For the text-containing cell, return its midpoint in [x, y] coordinate format. 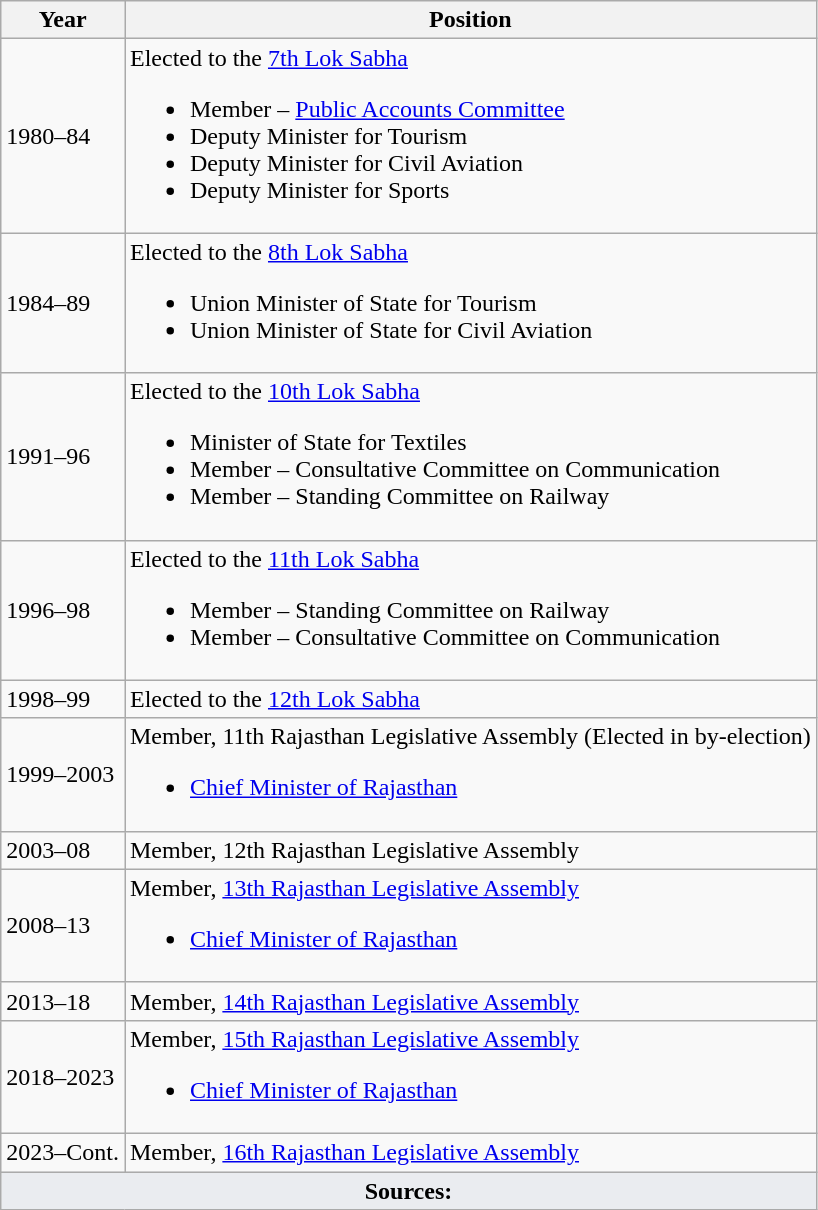
1980–84 [63, 136]
1999–2003 [63, 774]
Member, 11th Rajasthan Legislative Assembly (Elected in by-election)Chief Minister of Rajasthan [470, 774]
1991–96 [63, 456]
Member, 14th Rajasthan Legislative Assembly [470, 1001]
2013–18 [63, 1001]
Year [63, 20]
Elected to the 8th Lok SabhaUnion Minister of State for Tourism Union Minister of State for Civil Aviation [470, 303]
Elected to the 11th Lok SabhaMember – Standing Committee on Railway Member – Consultative Committee on Communication [470, 610]
Member, 16th Rajasthan Legislative Assembly [470, 1152]
2003–08 [63, 850]
Elected to the 10th Lok SabhaMinister of State for Textiles Member – Consultative Committee on Communication Member – Standing Committee on Railway [470, 456]
1984–89 [63, 303]
Member, 15th Rajasthan Legislative AssemblyChief Minister of Rajasthan [470, 1076]
Member, 13th Rajasthan Legislative AssemblyChief Minister of Rajasthan [470, 926]
2018–2023 [63, 1076]
1996–98 [63, 610]
2008–13 [63, 926]
Elected to the 12th Lok Sabha [470, 699]
Member, 12th Rajasthan Legislative Assembly [470, 850]
2023–Cont. [63, 1152]
Position [470, 20]
Sources: [408, 1191]
1998–99 [63, 699]
